Locate the cell with the specified text and output its (x, y) center coordinate. 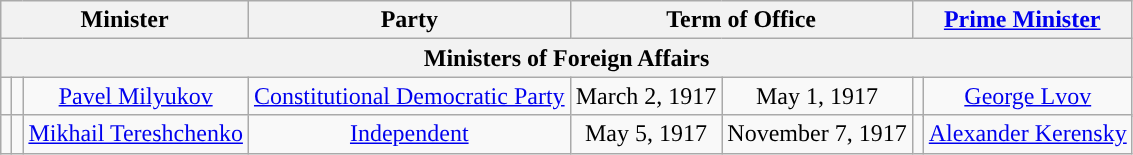
Alexander Kerensky (1028, 134)
Ministers of Foreign Affairs (566, 58)
May 1, 1917 (817, 96)
Constitutional Democratic Party (409, 96)
George Lvov (1028, 96)
Term of Office (741, 20)
Mikhail Tereshchenko (136, 134)
Minister (125, 20)
March 2, 1917 (646, 96)
Independent (409, 134)
Prime Minister (1022, 20)
November 7, 1917 (817, 134)
Pavel Milyukov (136, 96)
Party (409, 20)
May 5, 1917 (646, 134)
